Identify which cell holds the provided text, then report its (X, Y) central coordinate. 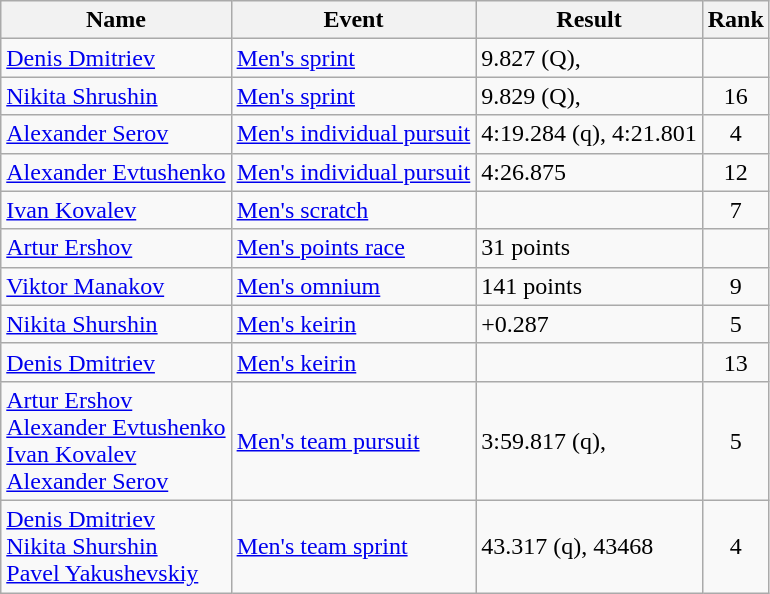
Rank (736, 20)
Nikita Shurshin (116, 324)
12 (736, 172)
31 points (589, 248)
9 (736, 286)
Nikita Shrushin (116, 96)
Men's points race (354, 248)
Men's team sprint (354, 546)
Artur Ershov (116, 248)
Artur ErshovAlexander EvtushenkoIvan KovalevAlexander Serov (116, 440)
Event (354, 20)
Ivan Kovalev (116, 210)
4:26.875 (589, 172)
Men's team pursuit (354, 440)
43.317 (q), 43468 (589, 546)
141 points (589, 286)
7 (736, 210)
Alexander Evtushenko (116, 172)
16 (736, 96)
9.829 (Q), (589, 96)
Alexander Serov (116, 134)
Result (589, 20)
9.827 (Q), (589, 58)
Men's omnium (354, 286)
Viktor Manakov (116, 286)
Denis DmitrievNikita ShurshinPavel Yakushevskiy (116, 546)
4:19.284 (q), 4:21.801 (589, 134)
13 (736, 362)
3:59.817 (q), (589, 440)
+0.287 (589, 324)
Name (116, 20)
Men's scratch (354, 210)
